From the cell containing the given text, extract its center point as (X, Y) coordinate. 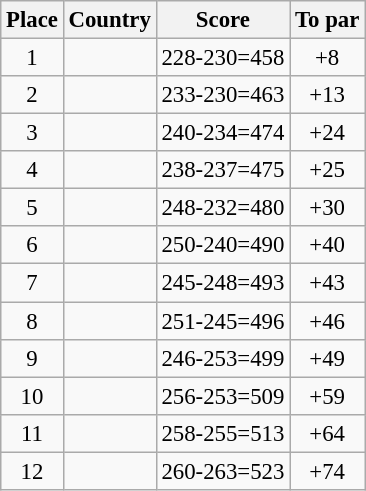
2 (32, 95)
Score (223, 20)
+13 (328, 95)
+64 (328, 433)
5 (32, 208)
7 (32, 283)
+24 (328, 133)
+49 (328, 358)
Country (110, 20)
258-255=513 (223, 433)
12 (32, 471)
+30 (328, 208)
251-245=496 (223, 321)
+43 (328, 283)
+46 (328, 321)
245-248=493 (223, 283)
228-230=458 (223, 58)
+40 (328, 245)
+74 (328, 471)
240-234=474 (223, 133)
9 (32, 358)
1 (32, 58)
246-253=499 (223, 358)
3 (32, 133)
+59 (328, 396)
+8 (328, 58)
6 (32, 245)
238-237=475 (223, 170)
233-230=463 (223, 95)
11 (32, 433)
4 (32, 170)
250-240=490 (223, 245)
+25 (328, 170)
248-232=480 (223, 208)
10 (32, 396)
256-253=509 (223, 396)
260-263=523 (223, 471)
Place (32, 20)
8 (32, 321)
To par (328, 20)
